Search for the cell housing the specified text and yield its (x, y) center coordinate. 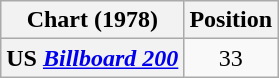
Chart (1978) (92, 20)
33 (231, 58)
US Billboard 200 (92, 58)
Position (231, 20)
